From the cell containing the given text, extract its center point as (X, Y) coordinate. 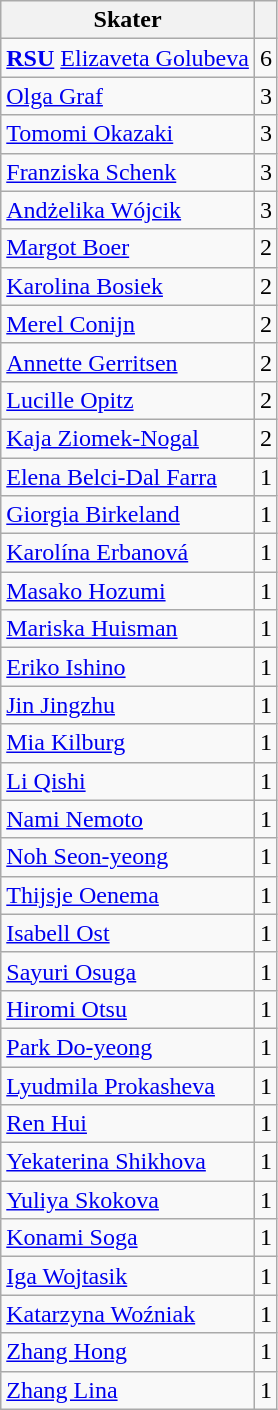
Kaja Ziomek-Nogal (128, 438)
Lucille Opitz (128, 400)
Zhang Hong (128, 1352)
Tomomi Okazaki (128, 134)
Andżelika Wójcik (128, 210)
Mia Kilburg (128, 743)
Isabell Ost (128, 933)
Sayuri Osuga (128, 971)
Skater (128, 20)
Lyudmila Prokasheva (128, 1085)
Elena Belci-Dal Farra (128, 477)
Franziska Schenk (128, 172)
Park Do-yeong (128, 1047)
Jin Jingzhu (128, 705)
Li Qishi (128, 781)
Noh Seon-yeong (128, 857)
Olga Graf (128, 96)
Eriko Ishino (128, 667)
6 (266, 58)
Zhang Lina (128, 1390)
Merel Conijn (128, 324)
Konami Soga (128, 1238)
Iga Wojtasik (128, 1276)
Nami Nemoto (128, 819)
Ren Hui (128, 1124)
RSU Elizaveta Golubeva (128, 58)
Karolína Erbanová (128, 553)
Karolina Bosiek (128, 286)
Yekaterina Shikhova (128, 1162)
Annette Gerritsen (128, 362)
Mariska Huisman (128, 629)
Yuliya Skokova (128, 1200)
Hiromi Otsu (128, 1009)
Masako Hozumi (128, 591)
Giorgia Birkeland (128, 515)
Margot Boer (128, 248)
Thijsje Oenema (128, 895)
Katarzyna Woźniak (128, 1314)
